Find where the given text appears and provide that cell's center as (x, y) coordinate. 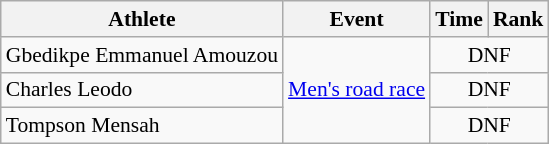
Rank (518, 19)
Tompson Mensah (142, 126)
Charles Leodo (142, 90)
Gbedikpe Emmanuel Amouzou (142, 55)
Time (459, 19)
Event (356, 19)
Men's road race (356, 90)
Athlete (142, 19)
